Provide the (X, Y) coordinate of the cell's center where the given text is located.  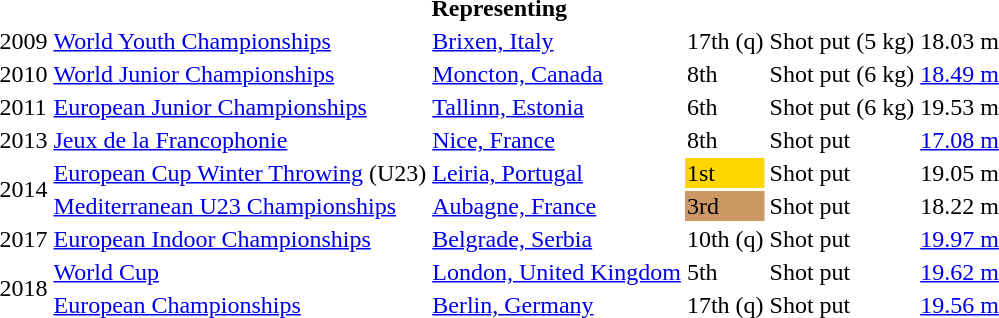
Mediterranean U23 Championships (240, 206)
Moncton, Canada (557, 74)
European Junior Championships (240, 107)
World Cup (240, 272)
17th (q) (725, 41)
Jeux de la Francophonie (240, 140)
Shot put (5 kg) (842, 41)
Aubagne, France (557, 206)
European Indoor Championships (240, 239)
European Cup Winter Throwing (U23) (240, 173)
Nice, France (557, 140)
3rd (725, 206)
Leiria, Portugal (557, 173)
World Junior Championships (240, 74)
10th (q) (725, 239)
5th (725, 272)
Belgrade, Serbia (557, 239)
6th (725, 107)
Brixen, Italy (557, 41)
World Youth Championships (240, 41)
1st (725, 173)
Tallinn, Estonia (557, 107)
London, United Kingdom (557, 272)
